Return the [X, Y] coordinate for the center point of the cell that contains the specified text.  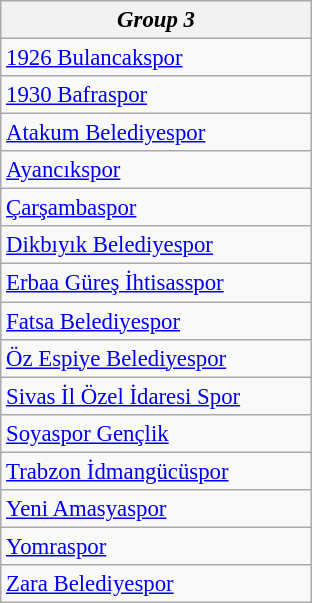
Sivas İl Özel İdaresi Spor [156, 396]
Trabzon İdmangücüspor [156, 471]
Çarşambaspor [156, 208]
1926 Bulancakspor [156, 58]
Group 3 [156, 20]
Yomraspor [156, 546]
Yeni Amasyaspor [156, 509]
1930 Bafraspor [156, 95]
Zara Belediyespor [156, 584]
Dikbıyık Belediyespor [156, 245]
Fatsa Belediyespor [156, 321]
Erbaa Güreş İhtisasspor [156, 283]
Atakum Belediyespor [156, 133]
Soyaspor Gençlik [156, 433]
Öz Espiye Belediyespor [156, 358]
Ayancıkspor [156, 170]
